From the cell containing the given text, extract its center point as (x, y) coordinate. 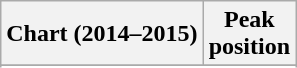
Peakposition (249, 34)
Chart (2014–2015) (102, 34)
